Identify which cell holds the provided text, then report its (x, y) central coordinate. 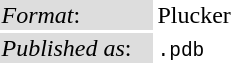
Format: (76, 15)
Published as: (76, 48)
